Pinpoint the cell where the given text exists, returning its (X, Y) midpoint coordinate. 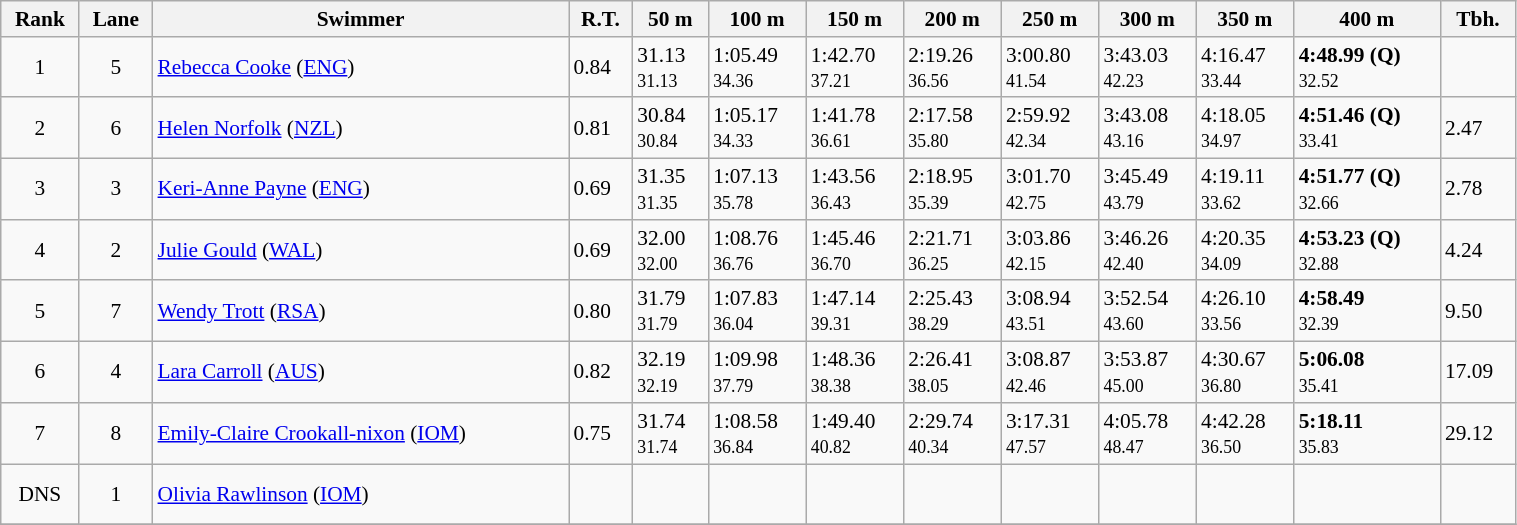
3:52.5443.60 (1147, 312)
2:19.2636.56 (952, 68)
32.1932.19 (670, 372)
1:45.4636.70 (855, 250)
2:59.9242.34 (1050, 128)
50 m (670, 19)
5:18.1135.83 (1367, 434)
4:30.6736.80 (1245, 372)
0.80 (601, 312)
0.75 (601, 434)
4:16.4733.44 (1245, 68)
2:26.4138.05 (952, 372)
4:18.0534.97 (1245, 128)
31.7931.79 (670, 312)
31.7431.74 (670, 434)
2:17.5835.80 (952, 128)
4:19.1133.62 (1245, 190)
2:29.7440.34 (952, 434)
4:26.1033.56 (1245, 312)
R.T. (601, 19)
8 (116, 434)
0.82 (601, 372)
5:06.0835.41 (1367, 372)
4:20.3534.09 (1245, 250)
1:41.7836.61 (855, 128)
Swimmer (361, 19)
3:53.8745.00 (1147, 372)
1:47.1439.31 (855, 312)
4:51.46 (Q)33.41 (1367, 128)
2:18.9535.39 (952, 190)
3:00.8041.54 (1050, 68)
Tbh. (1478, 19)
1:07.8336.04 (757, 312)
3:08.9443.51 (1050, 312)
1:08.5836.84 (757, 434)
1:05.1734.33 (757, 128)
3:45.4943.79 (1147, 190)
1:49.4040.82 (855, 434)
3:17.3147.57 (1050, 434)
1:43.5636.43 (855, 190)
3:43.0843.16 (1147, 128)
4:48.99 (Q)32.52 (1367, 68)
9.50 (1478, 312)
Lara Carroll (AUS) (361, 372)
1:48.3638.38 (855, 372)
1:08.7636.76 (757, 250)
3:03.8642.15 (1050, 250)
1:09.9837.79 (757, 372)
150 m (855, 19)
4.24 (1478, 250)
3:46.2642.40 (1147, 250)
29.12 (1478, 434)
300 m (1147, 19)
4:42.2836.50 (1245, 434)
3:43.0342.23 (1147, 68)
3:01.7042.75 (1050, 190)
4:53.23 (Q)32.88 (1367, 250)
100 m (757, 19)
3:08.8742.46 (1050, 372)
250 m (1050, 19)
DNS (40, 494)
2.47 (1478, 128)
4:58.4932.39 (1367, 312)
0.84 (601, 68)
1:42.7037.21 (855, 68)
1:07.1335.78 (757, 190)
1:05.4934.36 (757, 68)
2:25.4338.29 (952, 312)
Wendy Trott (RSA) (361, 312)
4:51.77 (Q)32.66 (1367, 190)
Emily-Claire Crookall-nixon (IOM) (361, 434)
30.8430.84 (670, 128)
Olivia Rawlinson (IOM) (361, 494)
0.81 (601, 128)
2.78 (1478, 190)
350 m (1245, 19)
17.09 (1478, 372)
32.0032.00 (670, 250)
31.3531.35 (670, 190)
200 m (952, 19)
31.1331.13 (670, 68)
400 m (1367, 19)
2:21.7136.25 (952, 250)
Keri-Anne Payne (ENG) (361, 190)
4:05.7848.47 (1147, 434)
Julie Gould (WAL) (361, 250)
Lane (116, 19)
Helen Norfolk (NZL) (361, 128)
Rank (40, 19)
Rebecca Cooke (ENG) (361, 68)
